Extract the [x, y] coordinate from the center of the cell holding the provided text.  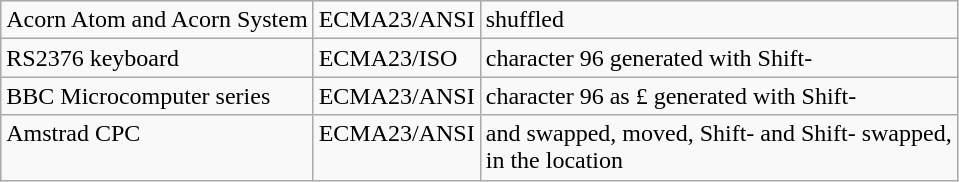
ECMA23/ISO [396, 58]
and swapped, moved, Shift- and Shift- swapped, in the location [718, 148]
shuffled [718, 20]
Acorn Atom and Acorn System [157, 20]
RS2376 keyboard [157, 58]
Amstrad CPC [157, 148]
character 96 as £ generated with Shift- [718, 96]
BBC Microcomputer series [157, 96]
character 96 generated with Shift- [718, 58]
